Capture the cell that displays the provided text and extract its [X, Y] central coordinate. 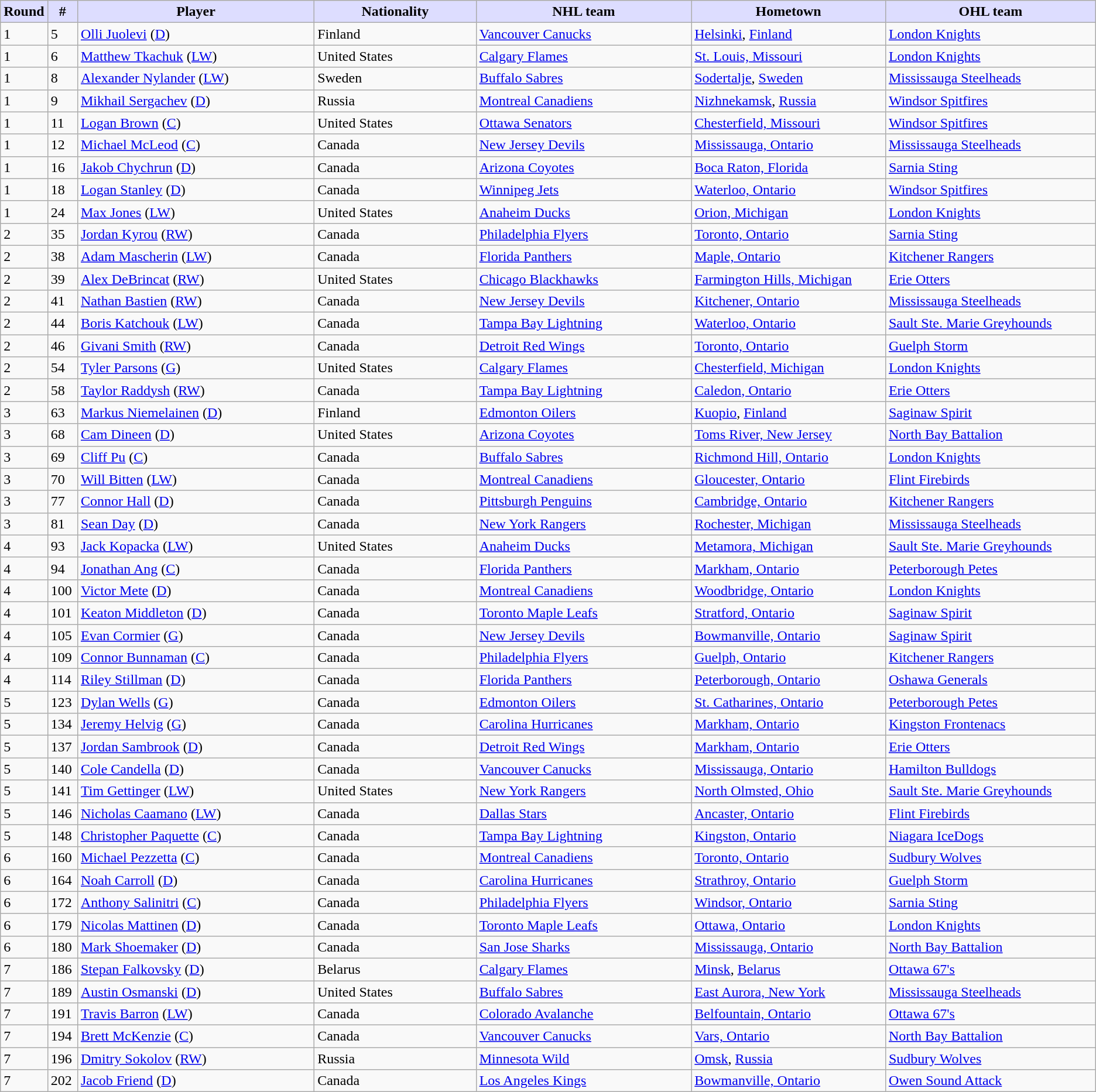
Michael Pezzetta (C) [196, 858]
Jakob Chychrun (D) [196, 167]
Christopher Paquette (C) [196, 836]
Caledon, Ontario [789, 390]
Stratford, Ontario [789, 613]
Kingston, Ontario [789, 836]
194 [62, 1036]
137 [62, 747]
Ancaster, Ontario [789, 813]
Windsor, Ontario [789, 902]
Givani Smith (RW) [196, 346]
Logan Stanley (D) [196, 190]
Orion, Michigan [789, 212]
Nicolas Mattinen (D) [196, 925]
134 [62, 724]
Strathroy, Ontario [789, 880]
St. Catharines, Ontario [789, 702]
54 [62, 368]
Niagara IceDogs [991, 836]
Nicholas Caamano (LW) [196, 813]
Jacob Friend (D) [196, 1081]
164 [62, 880]
Logan Brown (C) [196, 123]
94 [62, 568]
Belfountain, Ontario [789, 1014]
# [62, 12]
Anthony Salinitri (C) [196, 902]
Nathan Bastien (RW) [196, 301]
Dallas Stars [584, 813]
Ottawa Senators [584, 123]
68 [62, 435]
OHL team [991, 12]
16 [62, 167]
Guelph, Ontario [789, 658]
Ottawa, Ontario [789, 925]
44 [62, 324]
202 [62, 1081]
Jordan Sambrook (D) [196, 747]
Cliff Pu (C) [196, 457]
105 [62, 635]
Stepan Falkovsky (D) [196, 969]
Peterborough, Ontario [789, 680]
77 [62, 502]
39 [62, 279]
Metamora, Michigan [789, 546]
Chicago Blackhawks [584, 279]
Gloucester, Ontario [789, 479]
Los Angeles Kings [584, 1081]
Connor Hall (D) [196, 502]
148 [62, 836]
Woodbridge, Ontario [789, 590]
Nationality [395, 12]
Player [196, 12]
186 [62, 969]
Chesterfield, Missouri [789, 123]
Sweden [395, 78]
18 [62, 190]
Colorado Avalanche [584, 1014]
35 [62, 234]
Olli Juolevi (D) [196, 34]
Brett McKenzie (C) [196, 1036]
Matthew Tkachuk (LW) [196, 56]
123 [62, 702]
Vars, Ontario [789, 1036]
180 [62, 947]
Cole Candella (D) [196, 769]
141 [62, 791]
Will Bitten (LW) [196, 479]
Jack Kopacka (LW) [196, 546]
Toms River, New Jersey [789, 435]
Cambridge, Ontario [789, 502]
9 [62, 101]
Mark Shoemaker (D) [196, 947]
172 [62, 902]
160 [62, 858]
Maple, Ontario [789, 256]
93 [62, 546]
Dylan Wells (G) [196, 702]
38 [62, 256]
Cam Dineen (D) [196, 435]
Max Jones (LW) [196, 212]
Richmond Hill, Ontario [789, 457]
East Aurora, New York [789, 992]
Owen Sound Attack [991, 1081]
140 [62, 769]
Nizhnekamsk, Russia [789, 101]
Rochester, Michigan [789, 524]
Dmitry Sokolov (RW) [196, 1059]
Sodertalje, Sweden [789, 78]
Markus Niemelainen (D) [196, 413]
Farmington Hills, Michigan [789, 279]
Kingston Frontenacs [991, 724]
Mikhail Sergachev (D) [196, 101]
Travis Barron (LW) [196, 1014]
Jeremy Helvig (G) [196, 724]
Victor Mete (D) [196, 590]
Helsinki, Finland [789, 34]
189 [62, 992]
Kuopio, Finland [789, 413]
Chesterfield, Michigan [789, 368]
Alex DeBrincat (RW) [196, 279]
Round [24, 12]
Winnipeg Jets [584, 190]
24 [62, 212]
Tyler Parsons (G) [196, 368]
58 [62, 390]
Adam Mascherin (LW) [196, 256]
Connor Bunnaman (C) [196, 658]
11 [62, 123]
114 [62, 680]
Kitchener, Ontario [789, 301]
Riley Stillman (D) [196, 680]
Jordan Kyrou (RW) [196, 234]
109 [62, 658]
69 [62, 457]
Evan Cormier (G) [196, 635]
Taylor Raddysh (RW) [196, 390]
179 [62, 925]
San Jose Sharks [584, 947]
63 [62, 413]
Noah Carroll (D) [196, 880]
Austin Osmanski (D) [196, 992]
101 [62, 613]
Omsk, Russia [789, 1059]
8 [62, 78]
Hometown [789, 12]
Oshawa Generals [991, 680]
Boca Raton, Florida [789, 167]
41 [62, 301]
Tim Gettinger (LW) [196, 791]
St. Louis, Missouri [789, 56]
Hamilton Bulldogs [991, 769]
Michael McLeod (C) [196, 145]
Belarus [395, 969]
70 [62, 479]
196 [62, 1059]
146 [62, 813]
NHL team [584, 12]
Keaton Middleton (D) [196, 613]
Pittsburgh Penguins [584, 502]
Jonathan Ang (C) [196, 568]
46 [62, 346]
Alexander Nylander (LW) [196, 78]
81 [62, 524]
Sean Day (D) [196, 524]
North Olmsted, Ohio [789, 791]
191 [62, 1014]
Boris Katchouk (LW) [196, 324]
12 [62, 145]
Minsk, Belarus [789, 969]
Minnesota Wild [584, 1059]
100 [62, 590]
